Search for the cell housing the specified text and yield its (x, y) center coordinate. 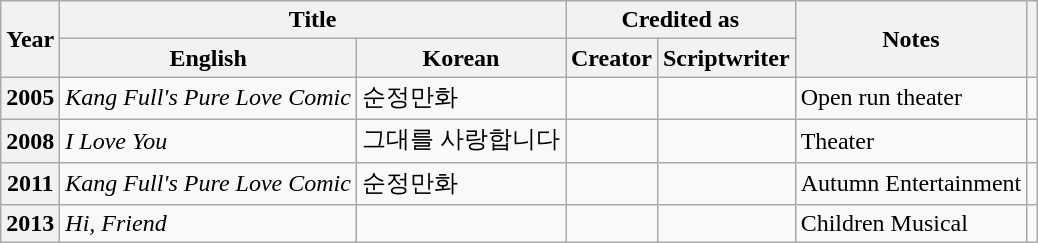
Year (30, 39)
2013 (30, 224)
2005 (30, 98)
Notes (911, 39)
Theater (911, 140)
2011 (30, 184)
Scriptwriter (726, 58)
English (208, 58)
Creator (612, 58)
I Love You (208, 140)
Children Musical (911, 224)
Credited as (681, 20)
Title (313, 20)
Korean (460, 58)
Hi, Friend (208, 224)
그대를 사랑합니다 (460, 140)
Open run theater (911, 98)
Autumn Entertainment (911, 184)
2008 (30, 140)
